Extract the [x, y] coordinate from the center of the cell holding the provided text.  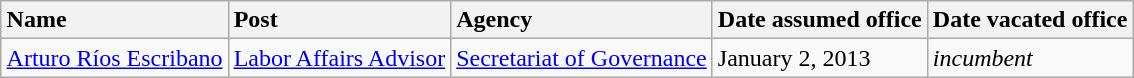
Date assumed office [820, 20]
Arturo Ríos Escribano [114, 58]
January 2, 2013 [820, 58]
Date vacated office [1030, 20]
Secretariat of Governance [582, 58]
Name [114, 20]
Labor Affairs Advisor [340, 58]
incumbent [1030, 58]
Post [340, 20]
Agency [582, 20]
